Output the (X, Y) coordinate of the center of the cell containing the given text.  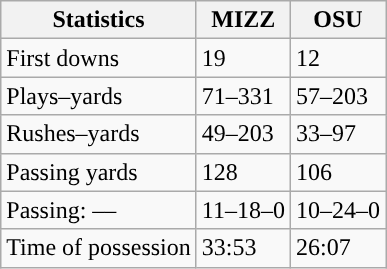
11–18–0 (243, 210)
106 (338, 172)
Rushes–yards (99, 134)
10–24–0 (338, 210)
71–331 (243, 96)
OSU (338, 20)
Time of possession (99, 248)
First downs (99, 58)
57–203 (338, 96)
33:53 (243, 248)
Passing yards (99, 172)
Passing: –– (99, 210)
26:07 (338, 248)
Plays–yards (99, 96)
19 (243, 58)
128 (243, 172)
33–97 (338, 134)
49–203 (243, 134)
MIZZ (243, 20)
Statistics (99, 20)
12 (338, 58)
